Search for the cell housing the specified text and yield its (x, y) center coordinate. 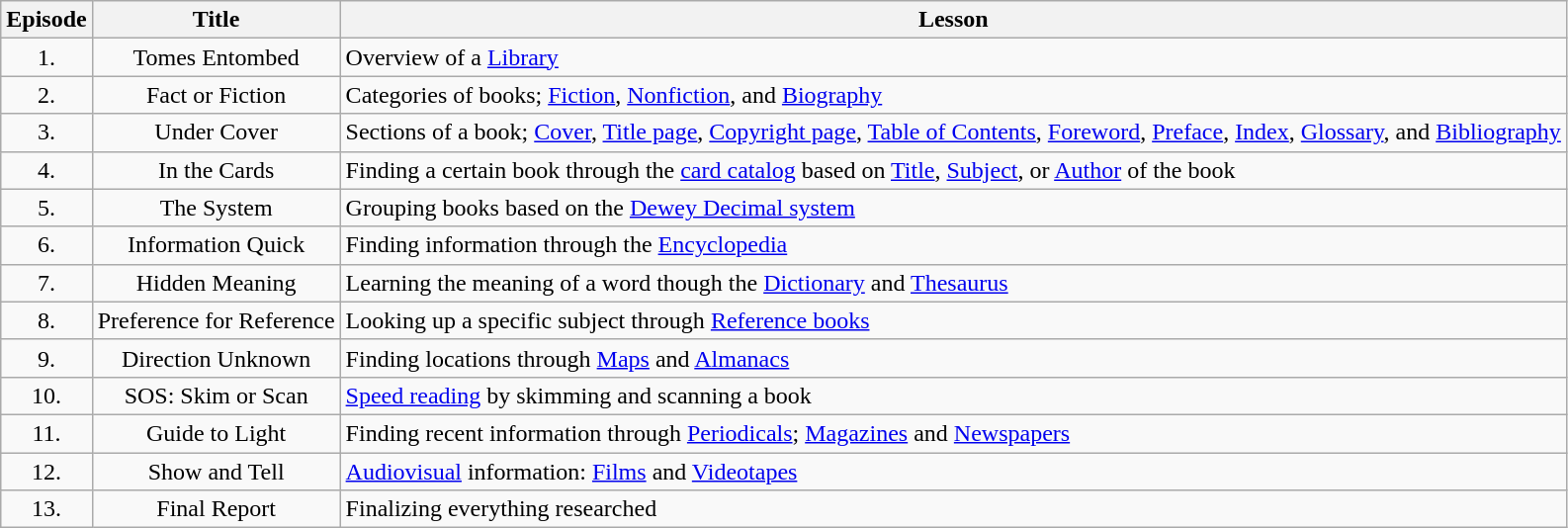
Audiovisual information: Films and Videotapes (953, 472)
12. (46, 472)
Preference for Reference (216, 320)
2. (46, 95)
6. (46, 245)
5. (46, 208)
Direction Unknown (216, 358)
Finding recent information through Periodicals; Magazines and Newspapers (953, 433)
The System (216, 208)
Tomes Entombed (216, 57)
Information Quick (216, 245)
SOS: Skim or Scan (216, 396)
1. (46, 57)
Learning the meaning of a word though the Dictionary and Thesaurus (953, 283)
Looking up a specific subject through Reference books (953, 320)
13. (46, 509)
Guide to Light (216, 433)
Episode (46, 20)
Finalizing everything researched (953, 509)
Speed reading by skimming and scanning a book (953, 396)
9. (46, 358)
11. (46, 433)
Finding a certain book through the card catalog based on Title, Subject, or Author of the book (953, 170)
Grouping books based on the Dewey Decimal system (953, 208)
Show and Tell (216, 472)
4. (46, 170)
8. (46, 320)
Fact or Fiction (216, 95)
3. (46, 132)
7. (46, 283)
Hidden Meaning (216, 283)
Sections of a book; Cover, Title page, Copyright page, Table of Contents, Foreword, Preface, Index, Glossary, and Bibliography (953, 132)
Finding information through the Encyclopedia (953, 245)
Under Cover (216, 132)
Lesson (953, 20)
Title (216, 20)
10. (46, 396)
Finding locations through Maps and Almanacs (953, 358)
Final Report (216, 509)
In the Cards (216, 170)
Overview of a Library (953, 57)
Categories of books; Fiction, Nonfiction, and Biography (953, 95)
